Pinpoint the cell where the given text exists, returning its (x, y) midpoint coordinate. 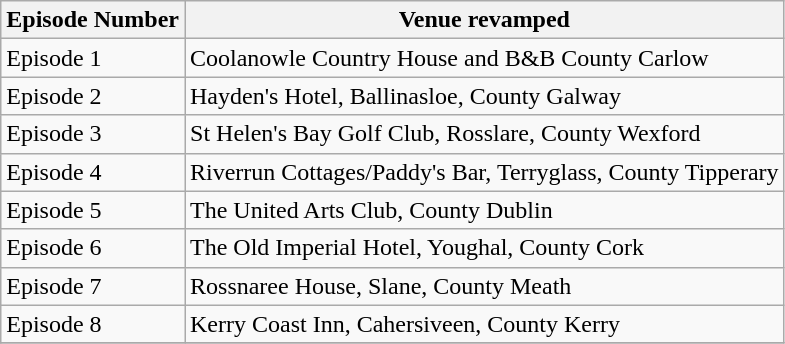
The Old Imperial Hotel, Youghal, County Cork (484, 248)
Episode 8 (93, 324)
The United Arts Club, County Dublin (484, 210)
St Helen's Bay Golf Club, Rosslare, County Wexford (484, 134)
Episode Number (93, 20)
Episode 2 (93, 96)
Hayden's Hotel, Ballinasloe, County Galway (484, 96)
Rossnaree House, Slane, County Meath (484, 286)
Kerry Coast Inn, Cahersiveen, County Kerry (484, 324)
Riverrun Cottages/Paddy's Bar, Terryglass, County Tipperary (484, 172)
Episode 3 (93, 134)
Episode 7 (93, 286)
Coolanowle Country House and B&B County Carlow (484, 58)
Venue revamped (484, 20)
Episode 6 (93, 248)
Episode 4 (93, 172)
Episode 5 (93, 210)
Episode 1 (93, 58)
